Locate the cell with the specified text and output its [X, Y] center coordinate. 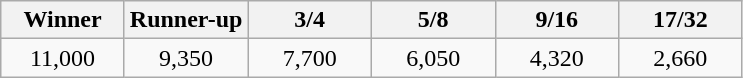
3/4 [310, 20]
6,050 [433, 58]
9/16 [557, 20]
2,660 [681, 58]
Runner-up [186, 20]
7,700 [310, 58]
Winner [63, 20]
5/8 [433, 20]
9,350 [186, 58]
4,320 [557, 58]
17/32 [681, 20]
11,000 [63, 58]
